For the text-containing cell, return its midpoint in [x, y] coordinate format. 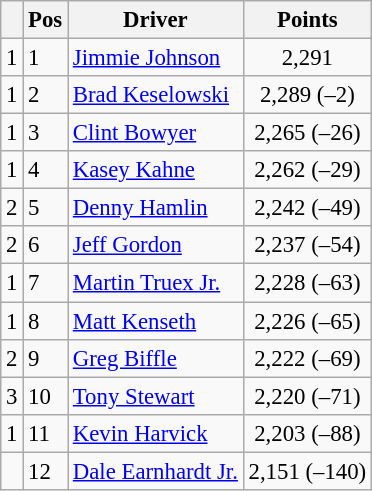
2,203 (–88) [307, 433]
11 [46, 433]
Brad Keselowski [156, 95]
2,262 (–29) [307, 170]
2,289 (–2) [307, 95]
5 [46, 208]
Points [307, 20]
Jeff Gordon [156, 245]
Clint Bowyer [156, 133]
Pos [46, 20]
2,222 (–69) [307, 358]
Martin Truex Jr. [156, 283]
Matt Kenseth [156, 321]
2,228 (–63) [307, 283]
Kevin Harvick [156, 433]
Dale Earnhardt Jr. [156, 471]
Denny Hamlin [156, 208]
2,226 (–65) [307, 321]
2,242 (–49) [307, 208]
Kasey Kahne [156, 170]
4 [46, 170]
Jimmie Johnson [156, 58]
10 [46, 396]
Tony Stewart [156, 396]
7 [46, 283]
2,291 [307, 58]
2,151 (–140) [307, 471]
12 [46, 471]
9 [46, 358]
8 [46, 321]
Driver [156, 20]
Greg Biffle [156, 358]
2,265 (–26) [307, 133]
2,237 (–54) [307, 245]
6 [46, 245]
2,220 (–71) [307, 396]
